Return (x, y) of the center of cell containing provided text 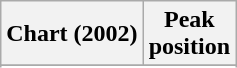
Chart (2002) (72, 34)
Peak position (189, 34)
